Search for the cell housing the specified text and yield its (X, Y) center coordinate. 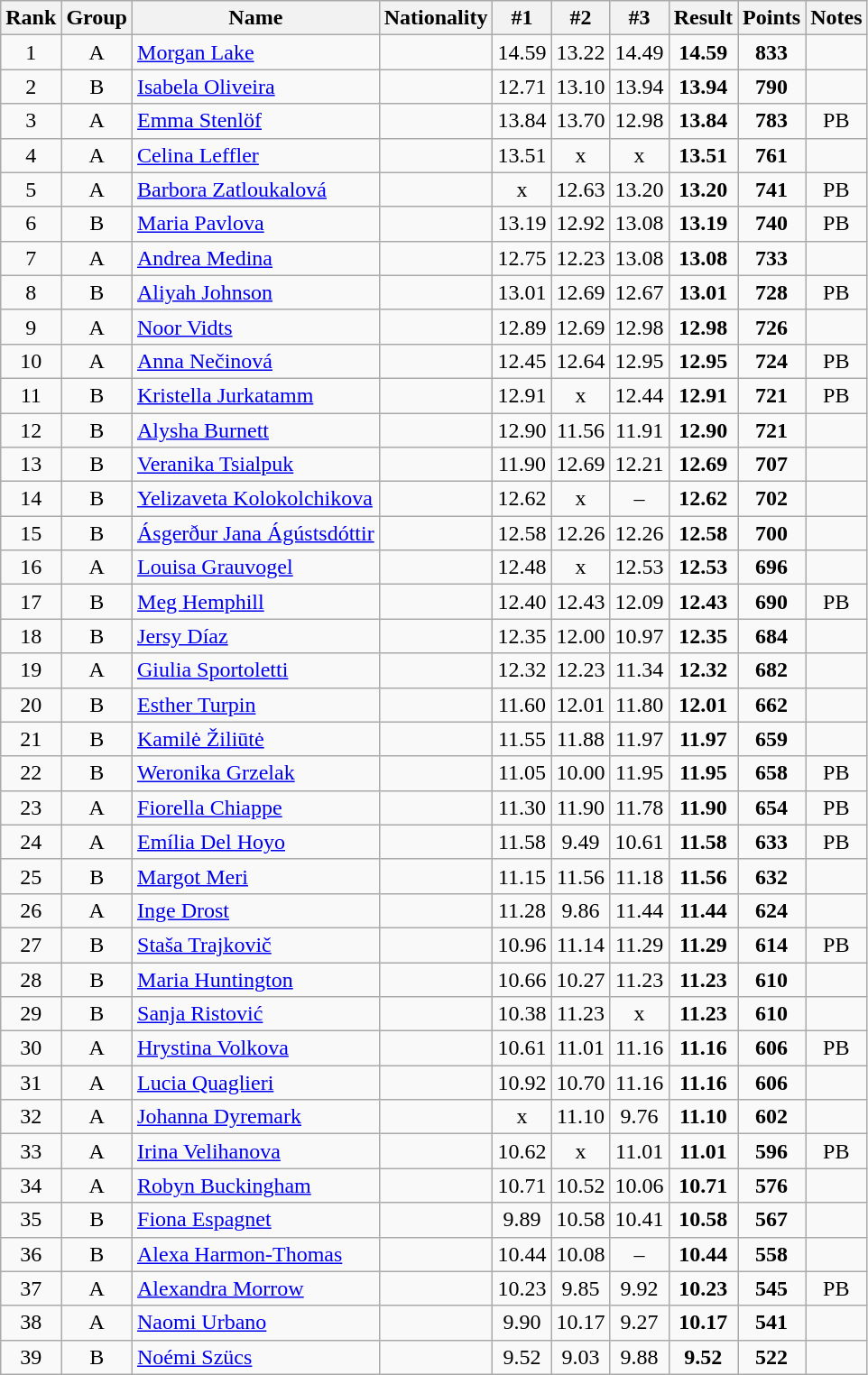
10.08 (581, 1254)
Aliyah Johnson (256, 292)
24 (31, 842)
12.89 (522, 327)
9 (31, 327)
576 (772, 1186)
9.86 (581, 910)
624 (772, 910)
Emma Stenlöf (256, 121)
Kristella Jurkatamm (256, 395)
15 (31, 533)
38 (31, 1323)
#3 (639, 18)
11.78 (639, 807)
658 (772, 773)
10.27 (581, 979)
11.15 (522, 876)
724 (772, 361)
740 (772, 224)
10.70 (581, 1083)
19 (31, 670)
10.00 (581, 773)
12.92 (581, 224)
12.44 (639, 395)
#1 (522, 18)
6 (31, 224)
11.91 (639, 430)
10.62 (522, 1151)
Margot Meri (256, 876)
Yelizaveta Kolokolchikova (256, 499)
28 (31, 979)
783 (772, 121)
9.49 (581, 842)
707 (772, 465)
733 (772, 258)
11.88 (581, 739)
567 (772, 1220)
17 (31, 602)
Fiona Espagnet (256, 1220)
Weronika Grzelak (256, 773)
10.92 (522, 1083)
Result (703, 18)
18 (31, 636)
684 (772, 636)
11.18 (639, 876)
10.96 (522, 945)
11.05 (522, 773)
10 (31, 361)
9.88 (639, 1357)
Notes (836, 18)
36 (31, 1254)
Alysha Burnett (256, 430)
7 (31, 258)
726 (772, 327)
Emília Del Hoyo (256, 842)
14 (31, 499)
Andrea Medina (256, 258)
16 (31, 568)
23 (31, 807)
39 (31, 1357)
Noémi Szücs (256, 1357)
32 (31, 1117)
37 (31, 1288)
13.70 (581, 121)
10.97 (639, 636)
602 (772, 1117)
790 (772, 87)
9.90 (522, 1323)
690 (772, 602)
12 (31, 430)
741 (772, 189)
12.75 (522, 258)
12.09 (639, 602)
Louisa Grauvogel (256, 568)
9.27 (639, 1323)
Group (97, 18)
25 (31, 876)
10.41 (639, 1220)
9.03 (581, 1357)
11.80 (639, 705)
12.21 (639, 465)
14.49 (639, 52)
Maria Huntington (256, 979)
Nationality (436, 18)
33 (31, 1151)
Points (772, 18)
633 (772, 842)
9.76 (639, 1117)
8 (31, 292)
Noor Vidts (256, 327)
13.22 (581, 52)
Maria Pavlova (256, 224)
Meg Hemphill (256, 602)
10.52 (581, 1186)
30 (31, 1048)
21 (31, 739)
728 (772, 292)
10.38 (522, 1014)
34 (31, 1186)
Morgan Lake (256, 52)
Esther Turpin (256, 705)
11.28 (522, 910)
Lucia Quaglieri (256, 1083)
9.85 (581, 1288)
35 (31, 1220)
10.66 (522, 979)
12.71 (522, 87)
833 (772, 52)
696 (772, 568)
761 (772, 155)
Staša Trajkovič (256, 945)
Fiorella Chiappe (256, 807)
13.10 (581, 87)
11.34 (639, 670)
12.00 (581, 636)
Naomi Urbano (256, 1323)
Robyn Buckingham (256, 1186)
632 (772, 876)
Johanna Dyremark (256, 1117)
26 (31, 910)
Irina Velihanova (256, 1151)
541 (772, 1323)
596 (772, 1151)
Hrystina Volkova (256, 1048)
9.89 (522, 1220)
Anna Nečinová (256, 361)
558 (772, 1254)
12.48 (522, 568)
702 (772, 499)
Sanja Ristović (256, 1014)
22 (31, 773)
31 (31, 1083)
12.45 (522, 361)
12.63 (581, 189)
13 (31, 465)
Rank (31, 18)
#2 (581, 18)
Isabela Oliveira (256, 87)
Inge Drost (256, 910)
9.92 (639, 1288)
2 (31, 87)
654 (772, 807)
12.40 (522, 602)
12.67 (639, 292)
Alexa Harmon-Thomas (256, 1254)
Kamilė Žiliūtė (256, 739)
29 (31, 1014)
4 (31, 155)
Ásgerður Jana Ágústsdóttir (256, 533)
Jersy Díaz (256, 636)
Veranika Tsialpuk (256, 465)
20 (31, 705)
11.30 (522, 807)
659 (772, 739)
12.64 (581, 361)
545 (772, 1288)
Name (256, 18)
27 (31, 945)
662 (772, 705)
682 (772, 670)
11 (31, 395)
3 (31, 121)
Barbora Zatloukalová (256, 189)
1 (31, 52)
614 (772, 945)
11.55 (522, 739)
5 (31, 189)
Giulia Sportoletti (256, 670)
Alexandra Morrow (256, 1288)
11.14 (581, 945)
Celina Leffler (256, 155)
700 (772, 533)
522 (772, 1357)
11.60 (522, 705)
10.06 (639, 1186)
